Return the [X, Y] coordinate for the center point of the cell that contains the specified text.  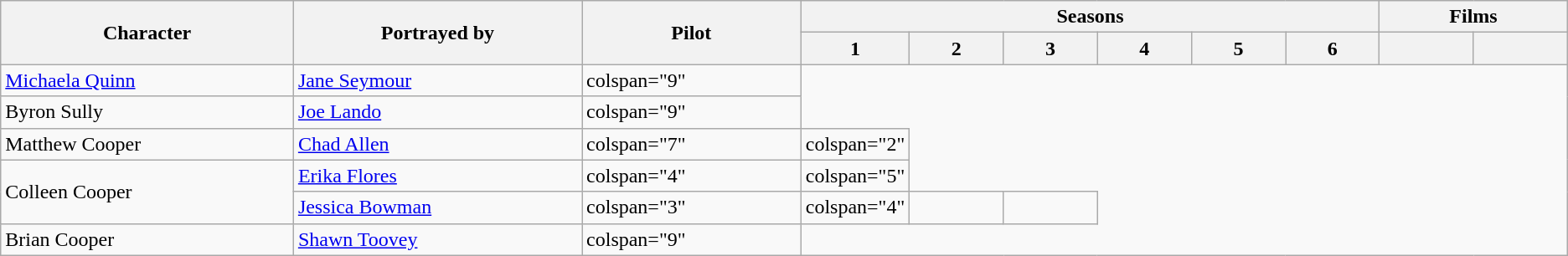
colspan="3" [692, 207]
6 [1333, 49]
Jessica Bowman [437, 207]
Erika Flores [437, 176]
Matthew Cooper [147, 144]
Colleen Cooper [147, 192]
Pilot [692, 33]
2 [957, 49]
Films [1473, 17]
3 [1050, 49]
Michaela Quinn [147, 80]
Joe Lando [437, 112]
Chad Allen [437, 144]
Brian Cooper [147, 239]
4 [1144, 49]
Character [147, 33]
colspan="5" [855, 176]
1 [855, 49]
Seasons [1091, 17]
Byron Sully [147, 112]
colspan="7" [692, 144]
Portrayed by [437, 33]
Shawn Toovey [437, 239]
colspan="2" [855, 144]
5 [1238, 49]
Jane Seymour [437, 80]
